Detect which cell encompasses the target text, then output its (x, y) center coordinate. 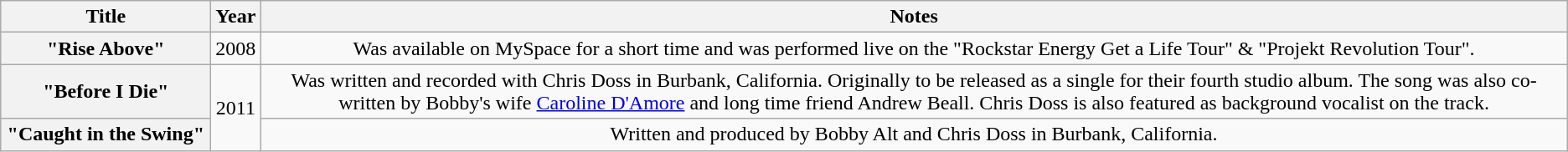
Title (106, 17)
"Caught in the Swing" (106, 134)
Was available on MySpace for a short time and was performed live on the "Rockstar Energy Get a Life Tour" & "Projekt Revolution Tour". (914, 48)
"Before I Die" (106, 92)
Notes (914, 17)
Year (236, 17)
"Rise Above" (106, 48)
2008 (236, 48)
Written and produced by Bobby Alt and Chris Doss in Burbank, California. (914, 134)
2011 (236, 107)
